Scan for the cell matching the given text and deliver its [X, Y] coordinate at center. 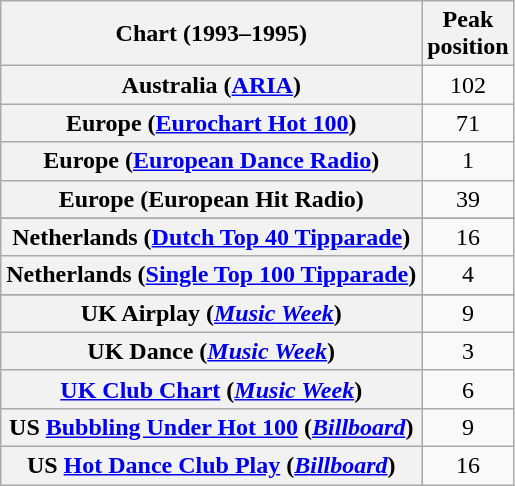
Europe (European Dance Radio) [212, 161]
3 [468, 351]
6 [468, 389]
US Hot Dance Club Play (Billboard) [212, 465]
Netherlands (Single Top 100 Tipparade) [212, 275]
Australia (ARIA) [212, 85]
Europe (Eurochart Hot 100) [212, 123]
UK Club Chart (Music Week) [212, 389]
102 [468, 85]
Peakposition [468, 34]
71 [468, 123]
UK Dance (Music Week) [212, 351]
US Bubbling Under Hot 100 (Billboard) [212, 427]
1 [468, 161]
UK Airplay (Music Week) [212, 313]
Europe (European Hit Radio) [212, 199]
Netherlands (Dutch Top 40 Tipparade) [212, 237]
39 [468, 199]
4 [468, 275]
Chart (1993–1995) [212, 34]
